Extract the [X, Y] coordinate from the center of the cell holding the provided text.  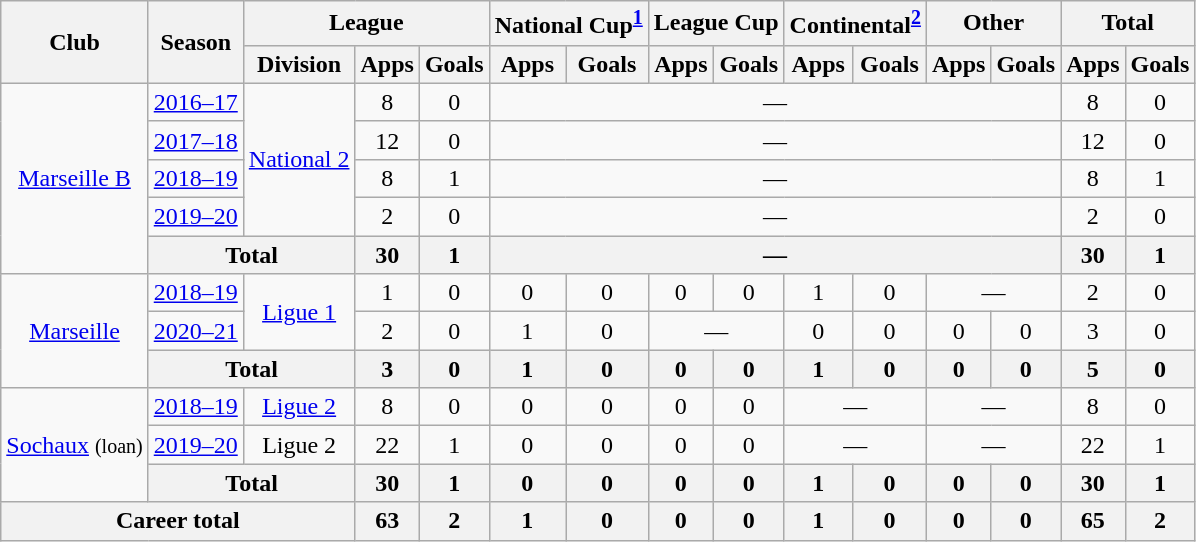
Other [993, 24]
Continental2 [855, 24]
63 [387, 521]
Sochaux (loan) [74, 445]
5 [1093, 369]
Marseille [74, 331]
Ligue 1 [299, 312]
League [366, 24]
2017–18 [196, 140]
65 [1093, 521]
Club [74, 42]
National 2 [299, 159]
Division [299, 64]
National Cup1 [568, 24]
Season [196, 42]
2016–17 [196, 102]
2020–21 [196, 331]
Marseille B [74, 178]
League Cup [716, 24]
Career total [178, 521]
